Locate the cell with the specified text and output its [x, y] center coordinate. 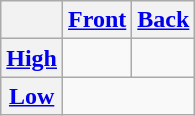
High [32, 58]
Front [98, 20]
Back [164, 20]
Low [32, 96]
